Find where the given text appears and provide that cell's center as [X, Y] coordinate. 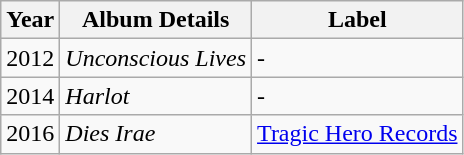
Tragic Hero Records [358, 134]
Year [30, 20]
2012 [30, 58]
Album Details [156, 20]
2014 [30, 96]
Unconscious Lives [156, 58]
Harlot [156, 96]
Label [358, 20]
Dies Irae [156, 134]
2016 [30, 134]
